From the cell containing the given text, extract its center point as (x, y) coordinate. 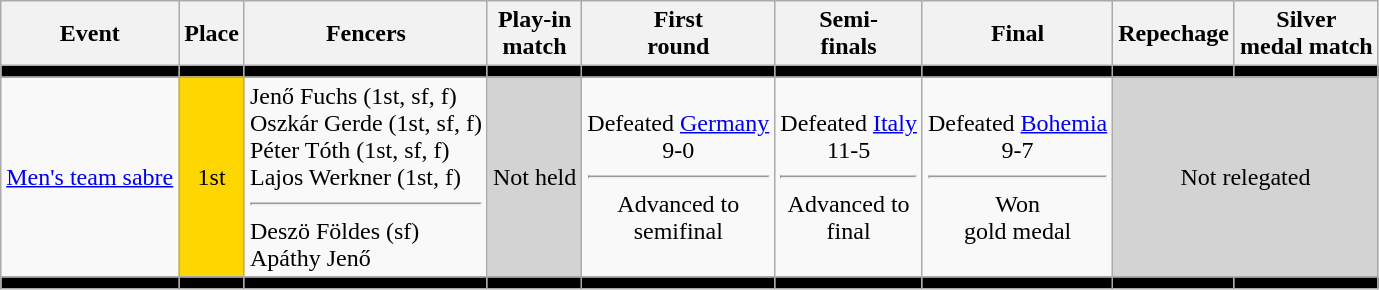
Defeated Italy 11-5 Advanced to final (849, 177)
Defeated Bohemia 9-7 Won gold medal (1017, 177)
1st (212, 177)
Not held (534, 177)
Repechage (1174, 34)
Not relegated (1246, 177)
Final (1017, 34)
Play-in match (534, 34)
Silver medal match (1306, 34)
Men's team sabre (90, 177)
Defeated Germany 9-0 Advanced to semifinal (678, 177)
Fencers (366, 34)
Place (212, 34)
Jenő Fuchs (1st, sf, f) Oszkár Gerde (1st, sf, f) Péter Tóth (1st, sf, f) Lajos Werkner (1st, f) Deszö Földes (sf) Apáthy Jenő (366, 177)
Semi-finals (849, 34)
Event (90, 34)
First round (678, 34)
